From the cell containing the given text, extract its center point as [X, Y] coordinate. 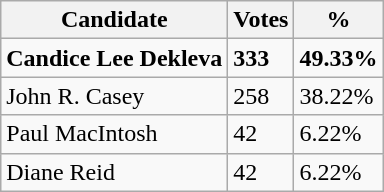
John R. Casey [114, 96]
Votes [261, 20]
258 [261, 96]
Candice Lee Dekleva [114, 58]
49.33% [338, 58]
Candidate [114, 20]
Diane Reid [114, 172]
38.22% [338, 96]
333 [261, 58]
% [338, 20]
Paul MacIntosh [114, 134]
